Return the (x, y) coordinate for the center point of the cell that contains the specified text.  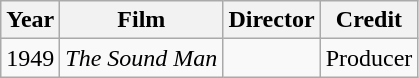
Film (142, 20)
The Sound Man (142, 58)
1949 (30, 58)
Year (30, 20)
Director (272, 20)
Producer (369, 58)
Credit (369, 20)
